Scan for the cell matching the given text and deliver its (X, Y) coordinate at center. 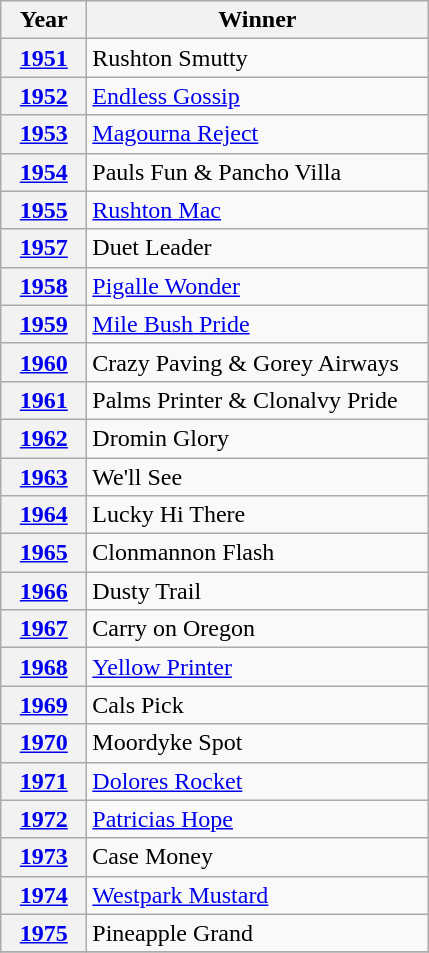
Patricias Hope (258, 819)
1963 (44, 477)
1964 (44, 515)
1967 (44, 629)
1970 (44, 743)
1953 (44, 134)
1974 (44, 895)
Pigalle Wonder (258, 286)
Moordyke Spot (258, 743)
1973 (44, 857)
Dolores Rocket (258, 781)
Crazy Paving & Gorey Airways (258, 362)
Dusty Trail (258, 591)
Palms Printer & Clonalvy Pride (258, 400)
Winner (258, 20)
1971 (44, 781)
1959 (44, 324)
Lucky Hi There (258, 515)
1965 (44, 553)
Rushton Smutty (258, 58)
Dromin Glory (258, 438)
1954 (44, 172)
Carry on Oregon (258, 629)
1969 (44, 705)
Westpark Mustard (258, 895)
1966 (44, 591)
1962 (44, 438)
Cals Pick (258, 705)
Year (44, 20)
1951 (44, 58)
Pineapple Grand (258, 933)
Clonmannon Flash (258, 553)
Magourna Reject (258, 134)
1955 (44, 210)
1952 (44, 96)
We'll See (258, 477)
Endless Gossip (258, 96)
Case Money (258, 857)
Mile Bush Pride (258, 324)
Rushton Mac (258, 210)
1975 (44, 933)
1960 (44, 362)
Yellow Printer (258, 667)
1968 (44, 667)
1957 (44, 248)
1958 (44, 286)
1972 (44, 819)
Duet Leader (258, 248)
1961 (44, 400)
Pauls Fun & Pancho Villa (258, 172)
